From the cell containing the given text, extract its center point as (x, y) coordinate. 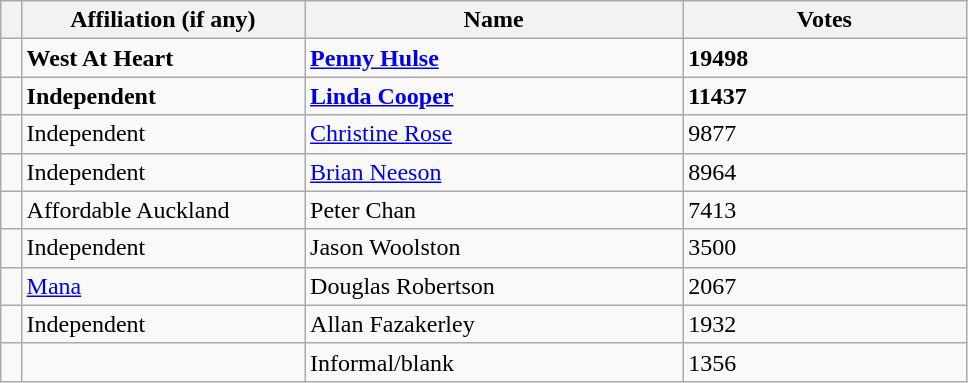
2067 (825, 286)
11437 (825, 96)
Christine Rose (494, 134)
Allan Fazakerley (494, 324)
Douglas Robertson (494, 286)
1932 (825, 324)
Linda Cooper (494, 96)
Brian Neeson (494, 172)
8964 (825, 172)
3500 (825, 248)
1356 (825, 362)
19498 (825, 58)
9877 (825, 134)
Affordable Auckland (163, 210)
Jason Woolston (494, 248)
West At Heart (163, 58)
Affiliation (if any) (163, 20)
Mana (163, 286)
Penny Hulse (494, 58)
Peter Chan (494, 210)
Informal/blank (494, 362)
7413 (825, 210)
Votes (825, 20)
Name (494, 20)
